Locate the cell with the specified text and output its [x, y] center coordinate. 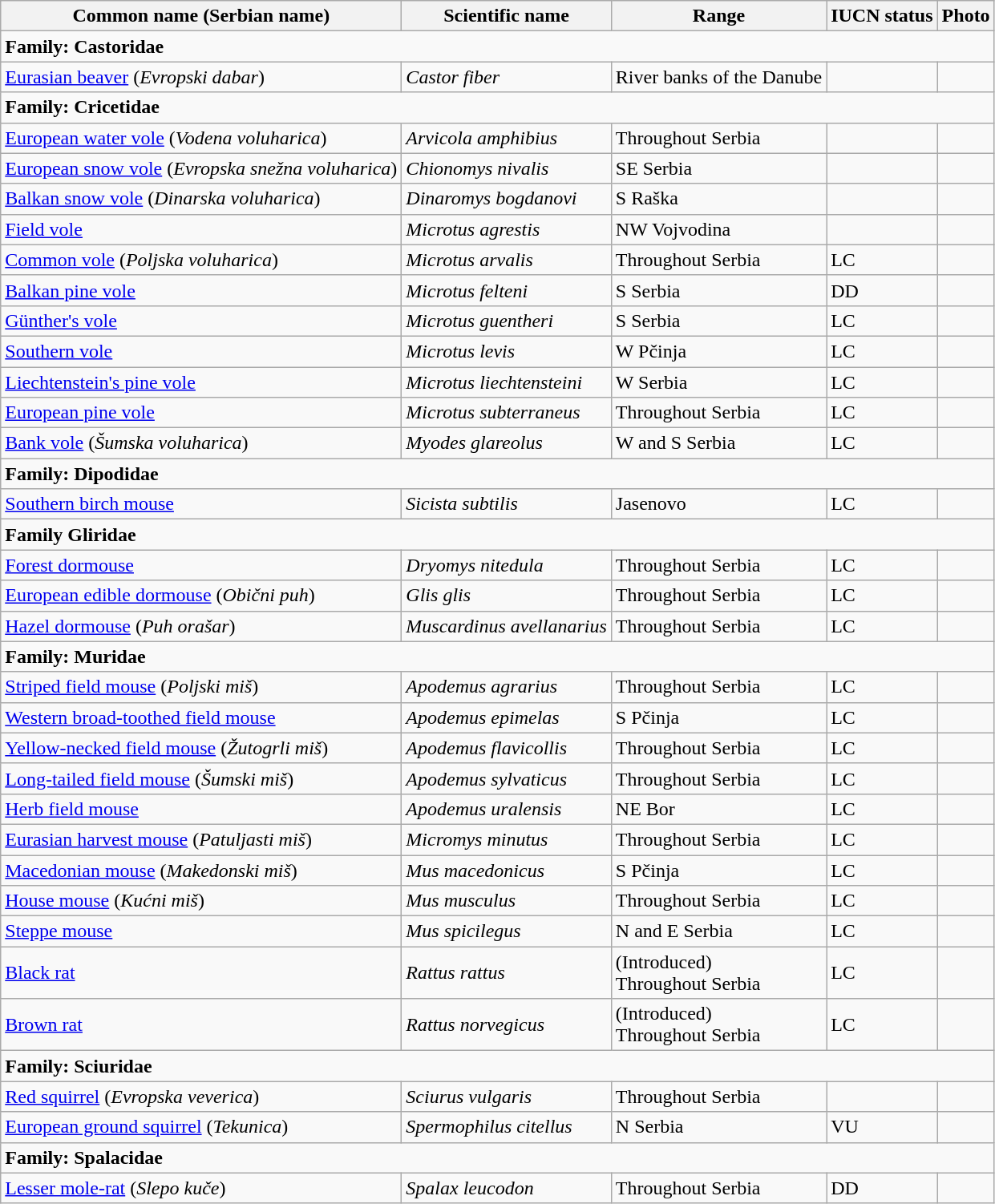
Balkan pine vole [201, 290]
European edible dormouse (Obični puh) [201, 596]
N Serbia [718, 1127]
Family Gliridae [497, 535]
European pine vole [201, 413]
Macedonian mouse (Makedonski miš) [201, 870]
Mus spicilegus [507, 931]
W Pčinja [718, 351]
European snow vole (Evropska snežna voluharica) [201, 168]
River banks of the Danube [718, 77]
Yellow-necked field mouse (Žutogrli miš) [201, 748]
Apodemus sylvaticus [507, 778]
Apodemus agrarius [507, 687]
Red squirrel (Evropska veverica) [201, 1097]
Apodemus epimelas [507, 717]
Myodes glareolus [507, 443]
Microtus agrestis [507, 229]
S Raška [718, 199]
Striped field mouse (Poljski miš) [201, 687]
Liechtenstein's pine vole [201, 382]
VU [882, 1127]
Glis glis [507, 596]
Western broad-toothed field mouse [201, 717]
Chionomys nivalis [507, 168]
Spermophilus citellus [507, 1127]
Dinaromys bogdanovi [507, 199]
Common name (Serbian name) [201, 16]
Forest dormouse [201, 565]
Microtus arvalis [507, 260]
Microtus levis [507, 351]
Arvicola amphibius [507, 138]
Family: Castoridae [497, 46]
Microtus subterraneus [507, 413]
Brown rat [201, 1024]
Mus musculus [507, 901]
Family: Sciuridae [497, 1066]
Lesser mole-rat (Slepo kuče) [201, 1188]
Microtus guentheri [507, 321]
N and E Serbia [718, 931]
Rattus norvegicus [507, 1024]
IUCN status [882, 16]
Photo [965, 16]
Sciurus vulgaris [507, 1097]
Apodemus uralensis [507, 809]
Family: Muridae [497, 657]
European water vole (Vodena voluharica) [201, 138]
European ground squirrel (Tekunica) [201, 1127]
SE Serbia [718, 168]
Muscardinus avellanarius [507, 626]
Microtus liechtensteini [507, 382]
Spalax leucodon [507, 1188]
Sicista subtilis [507, 504]
Family: Dipodidae [497, 474]
Southern vole [201, 351]
W Serbia [718, 382]
Micromys minutus [507, 839]
Eurasian beaver (Evropski dabar) [201, 77]
Herb field mouse [201, 809]
Family: Spalacidae [497, 1158]
Hazel dormouse (Puh orašar) [201, 626]
Eurasian harvest mouse (Patuljasti miš) [201, 839]
Rattus rattus [507, 973]
Mus macedonicus [507, 870]
Southern birch mouse [201, 504]
Long-tailed field mouse (Šumski miš) [201, 778]
Field vole [201, 229]
Apodemus flavicollis [507, 748]
Dryomys nitedula [507, 565]
Common vole (Poljska voluharica) [201, 260]
Range [718, 16]
W and S Serbia [718, 443]
NW Vojvodina [718, 229]
House mouse (Kućni miš) [201, 901]
Family: Cricetidae [497, 107]
Balkan snow vole (Dinarska voluharica) [201, 199]
Scientific name [507, 16]
Microtus felteni [507, 290]
Black rat [201, 973]
Castor fiber [507, 77]
Bank vole (Šumska voluharica) [201, 443]
Günther's vole [201, 321]
NE Bor [718, 809]
Jasenovo [718, 504]
Steppe mouse [201, 931]
